Find where the given text appears and provide that cell's center as [x, y] coordinate. 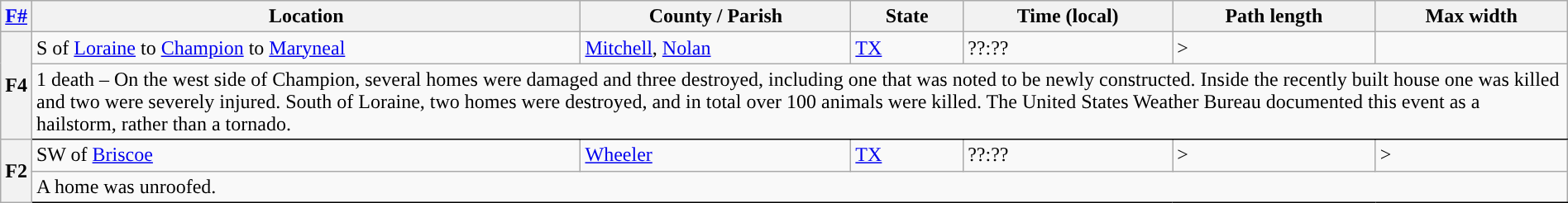
Location [306, 17]
S of Loraine to Champion to Maryneal [306, 48]
Mitchell, Nolan [716, 48]
F# [17, 17]
State [907, 17]
County / Parish [716, 17]
Max width [1471, 17]
A home was unroofed. [799, 186]
Path length [1274, 17]
SW of Briscoe [306, 155]
Wheeler [716, 155]
F4 [17, 86]
F2 [17, 171]
Time (local) [1068, 17]
